Provide the [X, Y] coordinate of the cell's center where the given text is located.  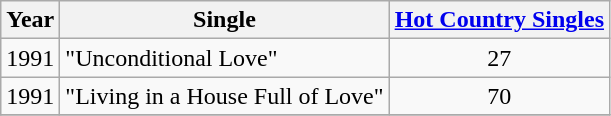
70 [499, 96]
"Living in a House Full of Love" [224, 96]
27 [499, 58]
Hot Country Singles [499, 20]
"Unconditional Love" [224, 58]
Single [224, 20]
Year [30, 20]
